For the text-containing cell, return its midpoint in (X, Y) coordinate format. 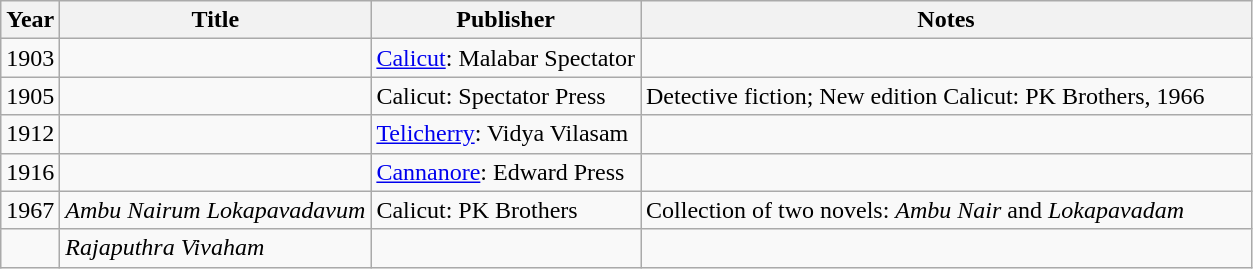
1912 (30, 134)
Collection of two novels: Ambu Nair and Lokapavadam (946, 210)
Detective fiction; New edition Calicut: PK Brothers, 1966 (946, 96)
Calicut: PK Brothers (506, 210)
Ambu Nairum Lokapavadavum (216, 210)
Calicut: Malabar Spectator (506, 58)
1905 (30, 96)
Telicherry: Vidya Vilasam (506, 134)
Cannanore: Edward Press (506, 172)
1967 (30, 210)
Publisher (506, 20)
Year (30, 20)
Calicut: Spectator Press (506, 96)
1916 (30, 172)
Notes (946, 20)
Rajaputhra Vivaham (216, 248)
Title (216, 20)
1903 (30, 58)
